From the cell containing the given text, extract its center point as (x, y) coordinate. 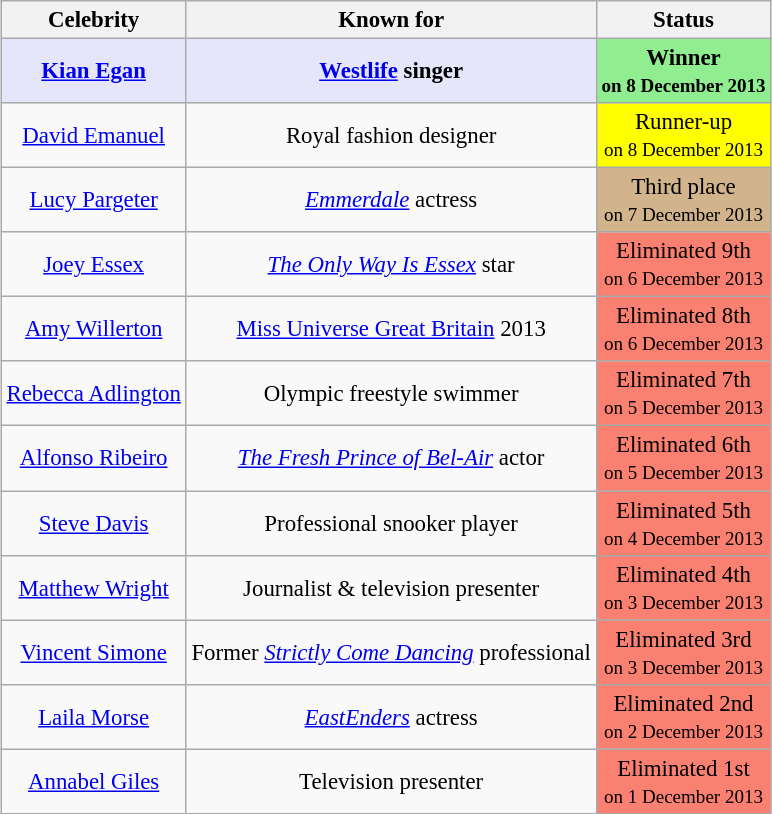
Amy Willerton (94, 330)
Eliminated 9thon 6 December 2013 (684, 264)
David Emanuel (94, 136)
Status (684, 20)
Miss Universe Great Britain 2013 (391, 330)
Eliminated 4thon 3 December 2013 (684, 588)
The Only Way Is Essex star (391, 264)
Eliminated 3rdon 3 December 2013 (684, 652)
Winneron 8 December 2013 (684, 70)
Laila Morse (94, 716)
Eliminated 6thon 5 December 2013 (684, 458)
Kian Egan (94, 70)
Eliminated 8thon 6 December 2013 (684, 330)
EastEnders actress (391, 716)
Emmerdale actress (391, 200)
Former Strictly Come Dancing professional (391, 652)
Runner-upon 8 December 2013 (684, 136)
Eliminated 7thon 5 December 2013 (684, 394)
Westlife singer (391, 70)
Steve Davis (94, 522)
Eliminated 5thon 4 December 2013 (684, 522)
Television presenter (391, 782)
Alfonso Ribeiro (94, 458)
Annabel Giles (94, 782)
Joey Essex (94, 264)
Matthew Wright (94, 588)
Lucy Pargeter (94, 200)
The Fresh Prince of Bel-Air actor (391, 458)
Journalist & television presenter (391, 588)
Third place on 7 December 2013 (684, 200)
Vincent Simone (94, 652)
Olympic freestyle swimmer (391, 394)
Eliminated 2ndon 2 December 2013 (684, 716)
Royal fashion designer (391, 136)
Professional snooker player (391, 522)
Celebrity (94, 20)
Eliminated 1ston 1 December 2013 (684, 782)
Rebecca Adlington (94, 394)
Known for (391, 20)
